Return the (x, y) coordinate for the center point of the cell that contains the specified text.  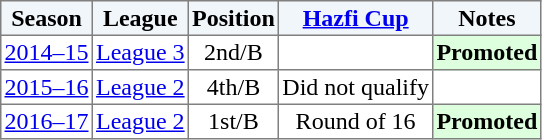
Did not qualify (356, 87)
2016–17 (47, 121)
League (140, 18)
2014–15 (47, 52)
2nd/B (233, 52)
2015–16 (47, 87)
Notes (487, 18)
Season (47, 18)
Hazfi Cup (356, 18)
League 3 (140, 52)
1st/B (233, 121)
4th/B (233, 87)
Position (233, 18)
Round of 16 (356, 121)
